Locate the cell with the specified text and output its (X, Y) center coordinate. 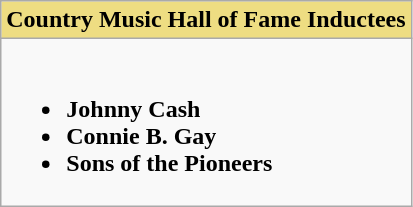
Country Music Hall of Fame Inductees (206, 20)
Johnny CashConnie B. GaySons of the Pioneers (206, 122)
